For the text-containing cell, return its midpoint in (X, Y) coordinate format. 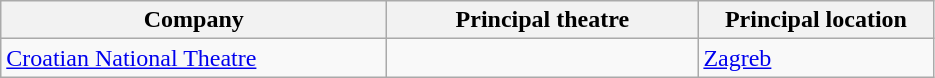
Principal location (816, 20)
Principal theatre (542, 20)
Croatian National Theatre (194, 58)
Company (194, 20)
Zagreb (816, 58)
